Locate the cell with the specified text and output its (X, Y) center coordinate. 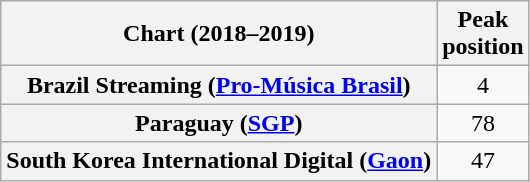
South Korea International Digital (Gaon) (219, 161)
78 (483, 123)
47 (483, 161)
Peak position (483, 34)
Chart (2018–2019) (219, 34)
4 (483, 85)
Brazil Streaming (Pro-Música Brasil) (219, 85)
Paraguay (SGP) (219, 123)
